Scan for the cell matching the given text and deliver its [X, Y] coordinate at center. 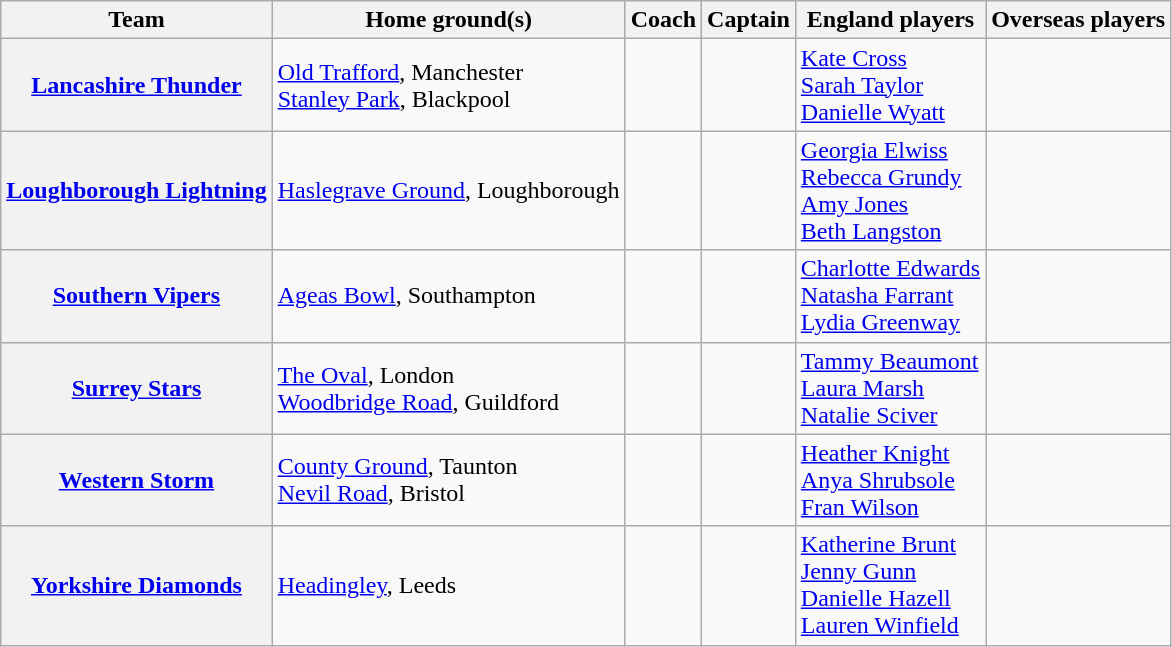
Loughborough Lightning [136, 190]
Katherine BruntJenny GunnDanielle HazellLauren Winfield [890, 586]
Haslegrave Ground, Loughborough [448, 190]
Captain [749, 20]
Western Storm [136, 480]
Southern Vipers [136, 296]
Home ground(s) [448, 20]
Tammy BeaumontLaura MarshNatalie Sciver [890, 388]
Team [136, 20]
The Oval, LondonWoodbridge Road, Guildford [448, 388]
Old Trafford, Manchester Stanley Park, Blackpool [448, 85]
Kate CrossSarah TaylorDanielle Wyatt [890, 85]
Coach [663, 20]
Lancashire Thunder [136, 85]
Yorkshire Diamonds [136, 586]
County Ground, TauntonNevil Road, Bristol [448, 480]
Heather KnightAnya ShrubsoleFran Wilson [890, 480]
England players [890, 20]
Ageas Bowl, Southampton [448, 296]
Overseas players [1078, 20]
Surrey Stars [136, 388]
Georgia ElwissRebecca GrundyAmy JonesBeth Langston [890, 190]
Charlotte EdwardsNatasha FarrantLydia Greenway [890, 296]
Headingley, Leeds [448, 586]
